Identify which cell holds the provided text, then report its (x, y) central coordinate. 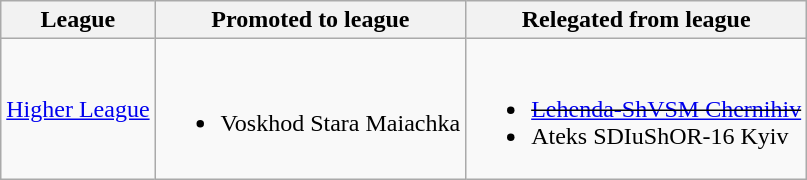
League (78, 20)
Promoted to league (310, 20)
Voskhod Stara Maiachka (310, 109)
Relegated from league (636, 20)
Lehenda-ShVSM ChernihivAteks SDIuShOR-16 Kyiv (636, 109)
Higher League (78, 109)
